Return the [X, Y] coordinate for the center point of the cell that contains the specified text.  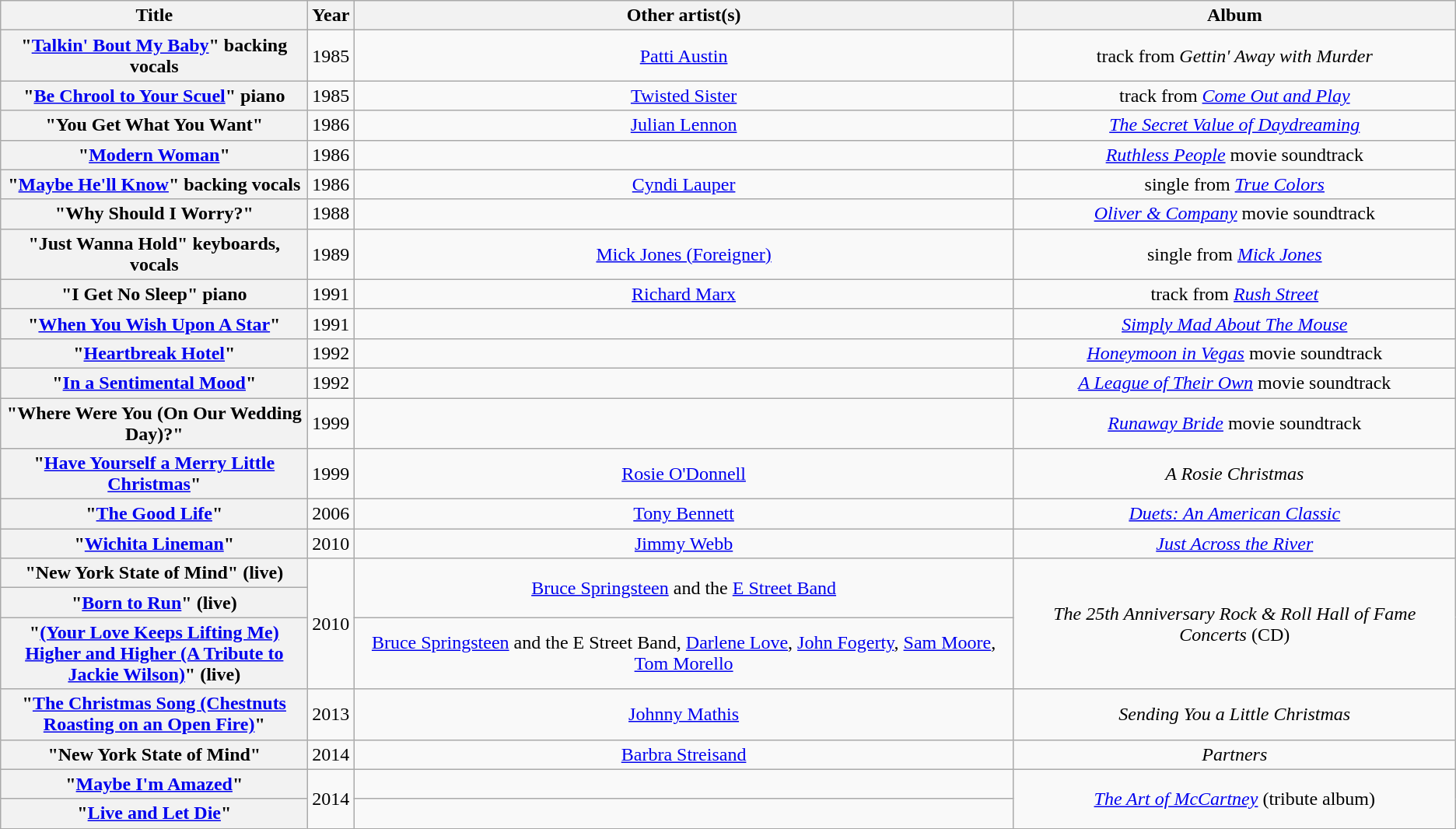
Runaway Bride movie soundtrack [1234, 423]
"Maybe I'm Amazed" [154, 784]
"When You Wish Upon A Star" [154, 324]
Tony Bennett [684, 514]
Sending You a Little Christmas [1234, 714]
"New York State of Mind" (live) [154, 573]
The Secret Value of Daydreaming [1234, 125]
"Born to Run" (live) [154, 603]
2013 [331, 714]
Oliver & Company movie soundtrack [1234, 214]
Album [1234, 16]
"Wichita Lineman" [154, 544]
"(Your Love Keeps Lifting Me) Higher and Higher (A Tribute to Jackie Wilson)" (live) [154, 653]
"In a Sentimental Mood" [154, 383]
"You Get What You Want" [154, 125]
"Live and Let Die" [154, 813]
Year [331, 16]
Twisted Sister [684, 96]
Julian Lennon [684, 125]
Honeymoon in Vegas movie soundtrack [1234, 353]
"Talkin' Bout My Baby" backing vocals [154, 56]
track from Gettin' Away with Murder [1234, 56]
single from True Colors [1234, 184]
"Why Should I Worry?" [154, 214]
Ruthless People movie soundtrack [1234, 155]
"Have Yourself a Merry Little Christmas" [154, 474]
Other artist(s) [684, 16]
The 25th Anniversary Rock & Roll Hall of Fame Concerts (CD) [1234, 624]
"Maybe He'll Know" backing vocals [154, 184]
Jimmy Webb [684, 544]
Cyndi Lauper [684, 184]
Patti Austin [684, 56]
A Rosie Christmas [1234, 474]
Just Across the River [1234, 544]
"Be Chrool to Your Scuel" piano [154, 96]
Bruce Springsteen and the E Street Band [684, 588]
The Art of McCartney (tribute album) [1234, 799]
Bruce Springsteen and the E Street Band, Darlene Love, John Fogerty, Sam Moore, Tom Morello [684, 653]
"Just Wanna Hold" keyboards, vocals [154, 254]
Simply Mad About The Mouse [1234, 324]
Mick Jones (Foreigner) [684, 254]
"Heartbreak Hotel" [154, 353]
"Modern Woman" [154, 155]
A League of Their Own movie soundtrack [1234, 383]
Johnny Mathis [684, 714]
"I Get No Sleep" piano [154, 294]
"Where Were You (On Our Wedding Day)?" [154, 423]
"The Christmas Song (Chestnuts Roasting on an Open Fire)" [154, 714]
1989 [331, 254]
track from Rush Street [1234, 294]
"New York State of Mind" [154, 754]
2006 [331, 514]
track from Come Out and Play [1234, 96]
Rosie O'Donnell [684, 474]
Duets: An American Classic [1234, 514]
Richard Marx [684, 294]
single from Mick Jones [1234, 254]
"The Good Life" [154, 514]
Title [154, 16]
Barbra Streisand [684, 754]
1988 [331, 214]
Partners [1234, 754]
